Find where the given text appears and provide that cell's center as [x, y] coordinate. 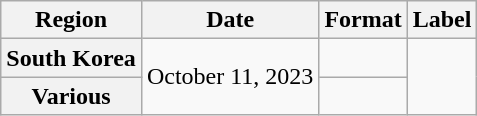
Format [363, 20]
October 11, 2023 [230, 77]
South Korea [72, 58]
Label [442, 20]
Various [72, 96]
Date [230, 20]
Region [72, 20]
